Return (x, y) of the center of cell containing provided text 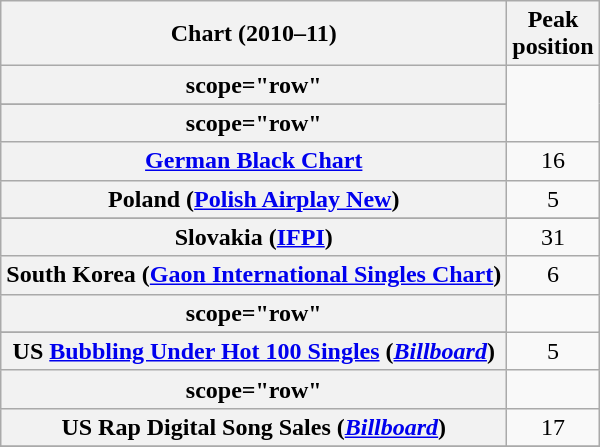
Peakposition (553, 34)
South Korea (Gaon International Singles Chart) (254, 275)
16 (553, 161)
31 (553, 237)
Chart (2010–11) (254, 34)
US Bubbling Under Hot 100 Singles (Billboard) (254, 351)
17 (553, 427)
Poland (Polish Airplay New) (254, 199)
US Rap Digital Song Sales (Billboard) (254, 427)
German Black Chart (254, 161)
Slovakia (IFPI) (254, 237)
6 (553, 275)
